Capture the cell that displays the provided text and extract its (x, y) central coordinate. 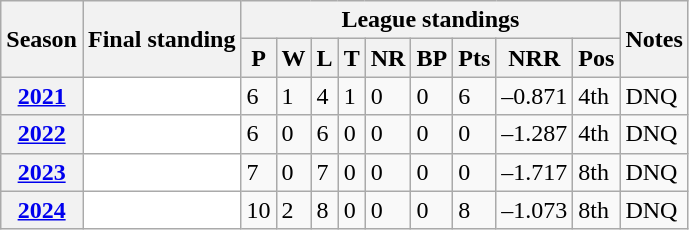
Pos (596, 58)
P (258, 58)
–1.287 (534, 134)
Season (42, 39)
2023 (42, 172)
BP (432, 58)
Notes (654, 39)
–1.073 (534, 210)
4 (324, 96)
2 (294, 210)
NRR (534, 58)
League standings (430, 20)
Pts (474, 58)
2022 (42, 134)
–0.871 (534, 96)
NR (388, 58)
2024 (42, 210)
W (294, 58)
T (352, 58)
2021 (42, 96)
–1.717 (534, 172)
L (324, 58)
10 (258, 210)
Final standing (161, 39)
